Locate the cell with the specified text and output its (x, y) center coordinate. 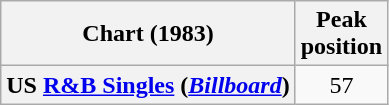
57 (341, 85)
US R&B Singles (Billboard) (148, 85)
Chart (1983) (148, 34)
Peakposition (341, 34)
